Find where the given text appears and provide that cell's center as [x, y] coordinate. 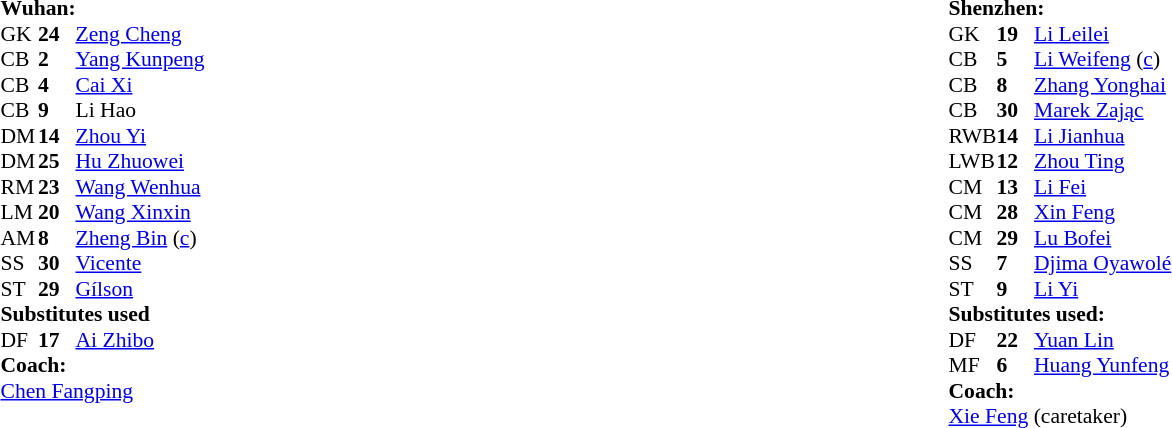
Substitutes used [102, 315]
7 [1015, 263]
Chen Fangping [102, 391]
Li Fei [1102, 187]
Cai Xi [140, 85]
Marek Zając [1102, 111]
Gílson [140, 289]
Wang Xinxin [140, 213]
Substitutes used: [1060, 315]
28 [1015, 213]
Xin Feng [1102, 213]
Zhou Ting [1102, 161]
Djima Oyawolé [1102, 263]
LWB [972, 161]
Lu Bofei [1102, 238]
24 [57, 34]
Li Yi [1102, 289]
LM [19, 213]
Li Weifeng (c) [1102, 59]
Zeng Cheng [140, 34]
Wang Wenhua [140, 187]
Yang Kunpeng [140, 59]
MF [972, 365]
4 [57, 85]
25 [57, 161]
13 [1015, 187]
19 [1015, 34]
23 [57, 187]
Zheng Bin (c) [140, 238]
Li Hao [140, 111]
Huang Yunfeng [1102, 365]
Vicente [140, 263]
17 [57, 340]
AM [19, 238]
22 [1015, 340]
RM [19, 187]
Li Leilei [1102, 34]
Ai Zhibo [140, 340]
Hu Zhuowei [140, 161]
2 [57, 59]
12 [1015, 161]
5 [1015, 59]
Zhou Yi [140, 136]
Li Jianhua [1102, 136]
RWB [972, 136]
Zhang Yonghai [1102, 85]
20 [57, 213]
6 [1015, 365]
Yuan Lin [1102, 340]
